Scan for the cell matching the given text and deliver its [x, y] coordinate at center. 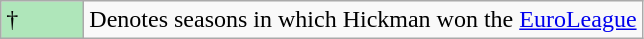
† [42, 20]
Denotes seasons in which Hickman won the EuroLeague [363, 20]
